Return the [x, y] coordinate for the center point of the cell that contains the specified text.  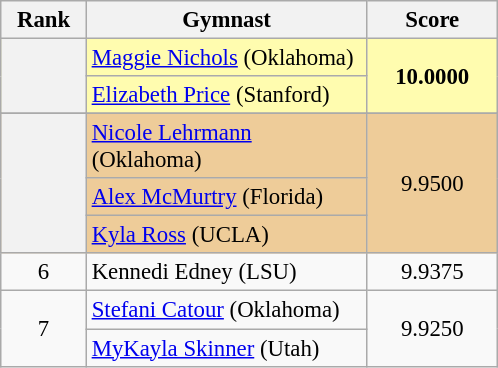
Kyla Ross (UCLA) [226, 235]
MyKayla Skinner (Utah) [226, 348]
Elizabeth Price (Stanford) [226, 95]
Score [432, 20]
Nicole Lehrmann (Oklahoma) [226, 146]
9.9375 [432, 273]
7 [44, 328]
Rank [44, 20]
9.9500 [432, 184]
Alex McMurtry (Florida) [226, 197]
Gymnast [226, 20]
Kennedi Edney (LSU) [226, 273]
10.0000 [432, 76]
6 [44, 273]
Stefani Catour (Oklahoma) [226, 310]
9.9250 [432, 328]
Maggie Nichols (Oklahoma) [226, 58]
